Determine the (x, y) coordinate at the center of the cell enclosing the given text.  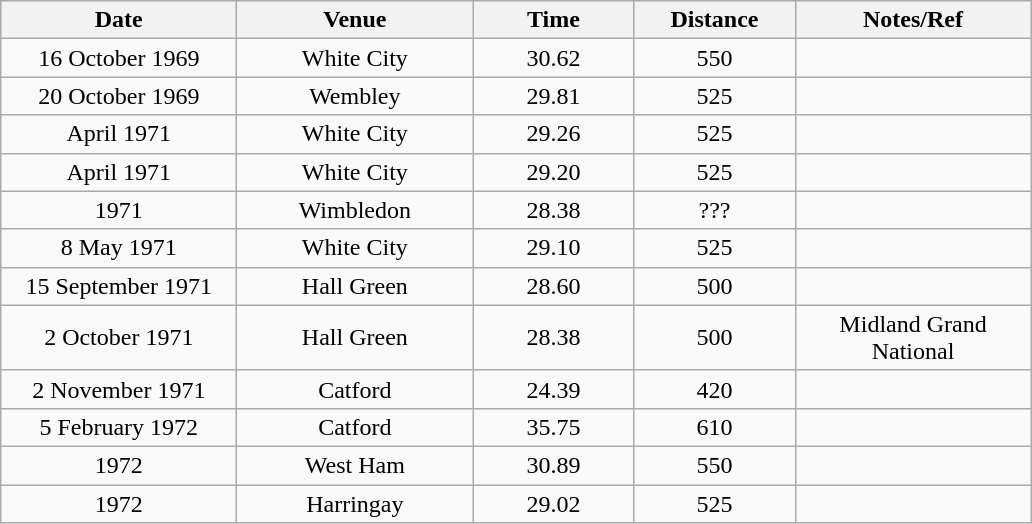
610 (714, 427)
Venue (355, 20)
24.39 (554, 389)
Wimbledon (355, 210)
29.20 (554, 172)
35.75 (554, 427)
29.26 (554, 134)
2 October 1971 (119, 338)
29.81 (554, 96)
Date (119, 20)
5 February 1972 (119, 427)
30.89 (554, 465)
Time (554, 20)
20 October 1969 (119, 96)
Midland Grand National (913, 338)
15 September 1971 (119, 286)
Distance (714, 20)
28.60 (554, 286)
420 (714, 389)
16 October 1969 (119, 58)
Harringay (355, 503)
Notes/Ref (913, 20)
30.62 (554, 58)
29.10 (554, 248)
2 November 1971 (119, 389)
1971 (119, 210)
29.02 (554, 503)
Wembley (355, 96)
West Ham (355, 465)
8 May 1971 (119, 248)
??? (714, 210)
